Find where the given text appears and provide that cell's center as (X, Y) coordinate. 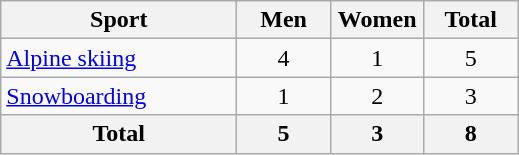
Alpine skiing (119, 58)
Sport (119, 20)
Men (284, 20)
8 (471, 134)
Snowboarding (119, 96)
2 (377, 96)
4 (284, 58)
Women (377, 20)
